Scan for the cell matching the given text and deliver its (X, Y) coordinate at center. 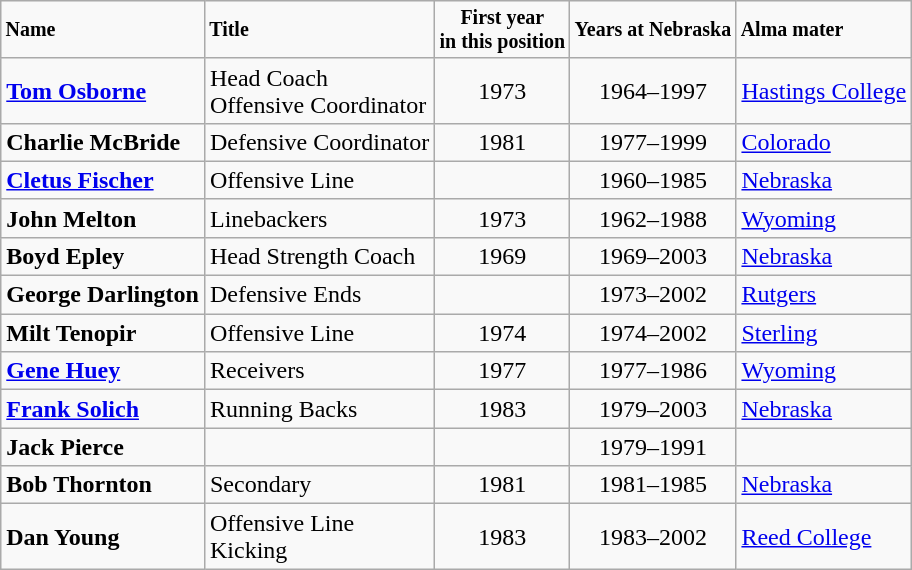
Rutgers (824, 295)
Title (319, 30)
Jack Pierce (103, 447)
1974–2002 (653, 333)
1960–1985 (653, 180)
Cletus Fischer (103, 180)
Frank Solich (103, 409)
1977–1999 (653, 142)
Reed College (824, 536)
First yearin this position (502, 30)
Defensive Coordinator (319, 142)
Secondary (319, 485)
Charlie McBride (103, 142)
1964–1997 (653, 90)
1962–1988 (653, 218)
1977–1986 (653, 371)
Milt Tenopir (103, 333)
Receivers (319, 371)
1979–2003 (653, 409)
Bob Thornton (103, 485)
Sterling (824, 333)
Years at Nebraska (653, 30)
Defensive Ends (319, 295)
1969–2003 (653, 256)
Head CoachOffensive Coordinator (319, 90)
Hastings College (824, 90)
Offensive LineKicking (319, 536)
1983–2002 (653, 536)
1969 (502, 256)
Dan Young (103, 536)
George Darlington (103, 295)
1973–2002 (653, 295)
1977 (502, 371)
Tom Osborne (103, 90)
1979–1991 (653, 447)
Linebackers (319, 218)
Running Backs (319, 409)
Colorado (824, 142)
Head Strength Coach (319, 256)
1981–1985 (653, 485)
1974 (502, 333)
John Melton (103, 218)
Alma mater (824, 30)
Name (103, 30)
Gene Huey (103, 371)
Boyd Epley (103, 256)
